Capture the cell that displays the provided text and extract its (X, Y) central coordinate. 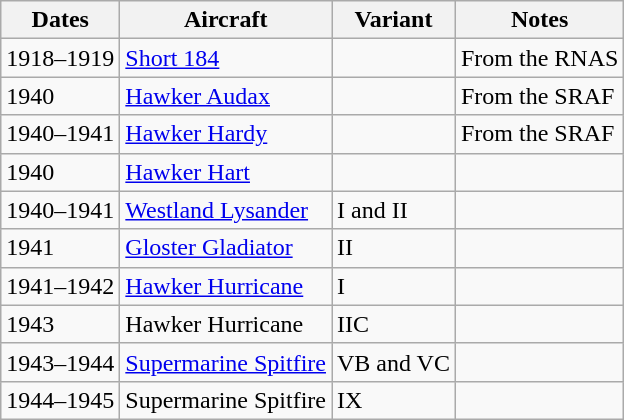
Aircraft (226, 20)
From the RNAS (539, 58)
Short 184 (226, 58)
1941–1942 (60, 286)
IIC (394, 324)
Westland Lysander (226, 210)
I (394, 286)
Dates (60, 20)
1943–1944 (60, 362)
1943 (60, 324)
Hawker Hardy (226, 134)
1944–1945 (60, 400)
IX (394, 400)
II (394, 248)
Gloster Gladiator (226, 248)
Notes (539, 20)
I and II (394, 210)
Variant (394, 20)
Hawker Hart (226, 172)
1918–1919 (60, 58)
Hawker Audax (226, 96)
1941 (60, 248)
VB and VC (394, 362)
